Output the (X, Y) coordinate of the center of the cell containing the given text.  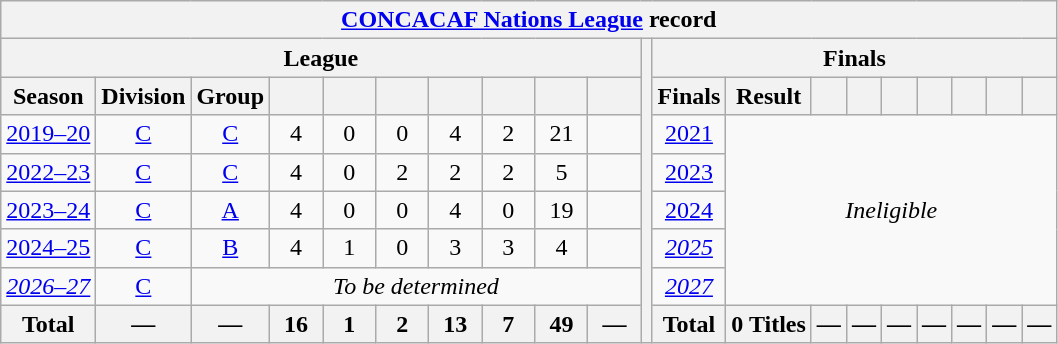
16 (296, 324)
19 (562, 210)
2023 (689, 172)
7 (508, 324)
2023–24 (48, 210)
B (230, 248)
Division (144, 96)
Season (48, 96)
0 Titles (769, 324)
Ineligible (892, 210)
2021 (689, 134)
Result (769, 96)
13 (456, 324)
2024–25 (48, 248)
2024 (689, 210)
2027 (689, 286)
2026–27 (48, 286)
2019–20 (48, 134)
League (321, 58)
5 (562, 172)
21 (562, 134)
A (230, 210)
To be determined (416, 286)
49 (562, 324)
2025 (689, 248)
CONCACAF Nations League record (529, 20)
Group (230, 96)
2022–23 (48, 172)
